Capture the cell that displays the provided text and extract its [x, y] central coordinate. 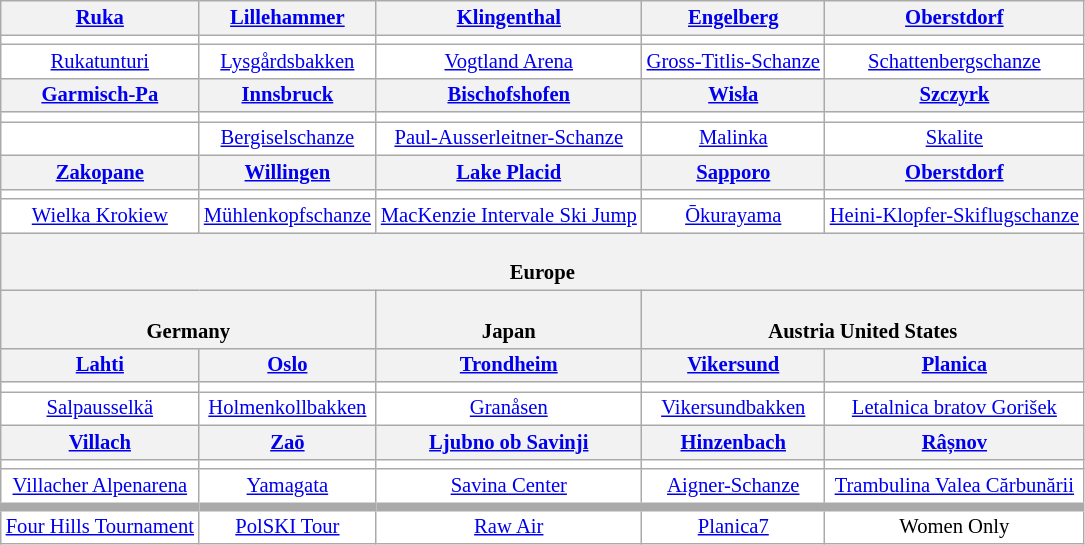
Savina Center [509, 487]
Women Only [954, 525]
Râșnov [954, 442]
Hinzenbach [734, 442]
Skalite [954, 138]
Europe [542, 261]
Villach [100, 442]
Villacher Alpenarena [100, 487]
Innsbruck [288, 95]
Wielka Krokiew [100, 215]
Letalnica bratov Gorišek [954, 408]
Holmenkollbakken [288, 408]
Vikersundbakken [734, 408]
Salpausselkä [100, 408]
Trambulina Valea Cărbunării [954, 487]
Schattenbergschanze [954, 61]
Klingenthal [509, 17]
Mühlenkopfschanze [288, 215]
Granåsen [509, 408]
Planica [954, 365]
PolSKI Tour [288, 525]
Lake Placid [509, 172]
Rukatunturi [100, 61]
Zakopane [100, 172]
Willingen [288, 172]
Bergiselschanze [288, 138]
Wisła [734, 95]
Lysgårdsbakken [288, 61]
Four Hills Tournament [100, 525]
Ōkurayama [734, 215]
Ljubno ob Savinji [509, 442]
Malinka [734, 138]
Oslo [288, 365]
Heini-Klopfer-Skiflugschanze [954, 215]
Zaō [288, 442]
MacKenzie Intervale Ski Jump [509, 215]
Trondheim [509, 365]
Germany [188, 319]
Vikersund [734, 365]
Lahti [100, 365]
Szczyrk [954, 95]
Japan [509, 319]
Planica7 [734, 525]
Gross-Titlis-Schanze [734, 61]
Engelberg [734, 17]
Vogtland Arena [509, 61]
Ruka [100, 17]
Lillehammer [288, 17]
Garmisch-Pa [100, 95]
Paul-Ausserleitner-Schanze [509, 138]
Aigner-Schanze [734, 487]
Bischofshofen [509, 95]
Sapporo [734, 172]
Raw Air [509, 525]
Yamagata [288, 487]
Austria United States [863, 319]
